Pinpoint the cell where the given text exists, returning its [X, Y] midpoint coordinate. 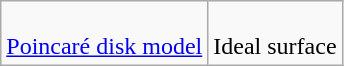
Poincaré disk model [104, 34]
Ideal surface [275, 34]
